Return the [x, y] coordinate for the center point of the cell that contains the specified text.  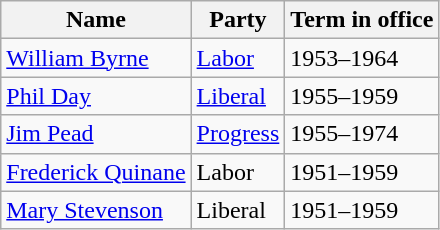
1953–1964 [362, 58]
Phil Day [96, 96]
1955–1959 [362, 96]
Jim Pead [96, 134]
Term in office [362, 20]
Frederick Quinane [96, 172]
Name [96, 20]
1955–1974 [362, 134]
William Byrne [96, 58]
Progress [238, 134]
Mary Stevenson [96, 210]
Party [238, 20]
